Provide the (x, y) coordinate of the cell's center where the given text is located.  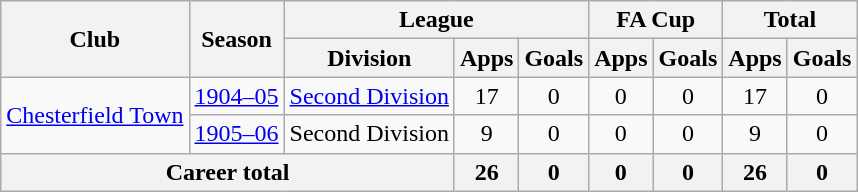
Club (95, 39)
Career total (228, 172)
Division (369, 58)
1905–06 (236, 134)
League (436, 20)
FA Cup (656, 20)
1904–05 (236, 96)
Season (236, 39)
Total (790, 20)
Chesterfield Town (95, 115)
